Return [x, y] of the center of cell containing provided text 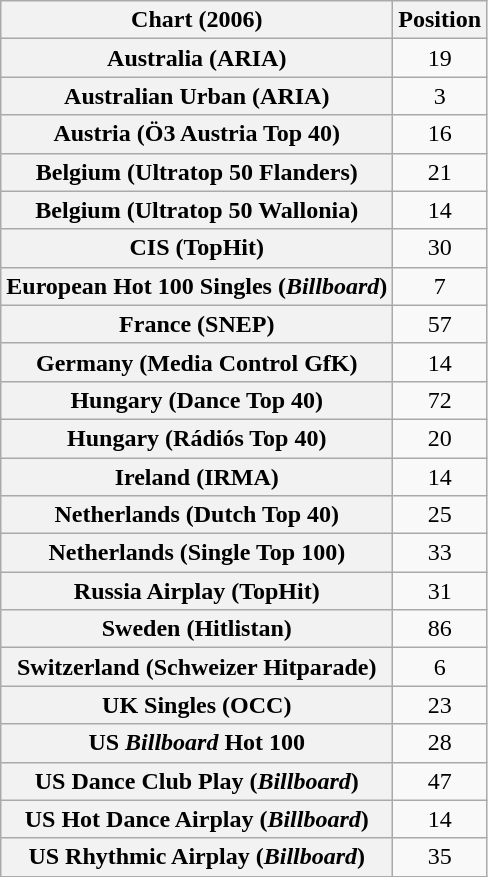
Austria (Ö3 Austria Top 40) [197, 134]
Netherlands (Dutch Top 40) [197, 515]
20 [440, 438]
CIS (TopHit) [197, 248]
57 [440, 324]
US Billboard Hot 100 [197, 743]
Sweden (Hitlistan) [197, 629]
3 [440, 96]
Ireland (IRMA) [197, 477]
25 [440, 515]
Position [440, 20]
US Dance Club Play (Billboard) [197, 781]
7 [440, 286]
US Hot Dance Airplay (Billboard) [197, 819]
6 [440, 667]
33 [440, 553]
Australia (ARIA) [197, 58]
47 [440, 781]
23 [440, 705]
UK Singles (OCC) [197, 705]
Belgium (Ultratop 50 Wallonia) [197, 210]
France (SNEP) [197, 324]
72 [440, 400]
21 [440, 172]
35 [440, 857]
86 [440, 629]
European Hot 100 Singles (Billboard) [197, 286]
Australian Urban (ARIA) [197, 96]
16 [440, 134]
31 [440, 591]
Hungary (Dance Top 40) [197, 400]
Netherlands (Single Top 100) [197, 553]
Hungary (Rádiós Top 40) [197, 438]
Switzerland (Schweizer Hitparade) [197, 667]
Chart (2006) [197, 20]
28 [440, 743]
Germany (Media Control GfK) [197, 362]
Belgium (Ultratop 50 Flanders) [197, 172]
30 [440, 248]
19 [440, 58]
US Rhythmic Airplay (Billboard) [197, 857]
Russia Airplay (TopHit) [197, 591]
